Return the [X, Y] coordinate for the center point of the cell that contains the specified text.  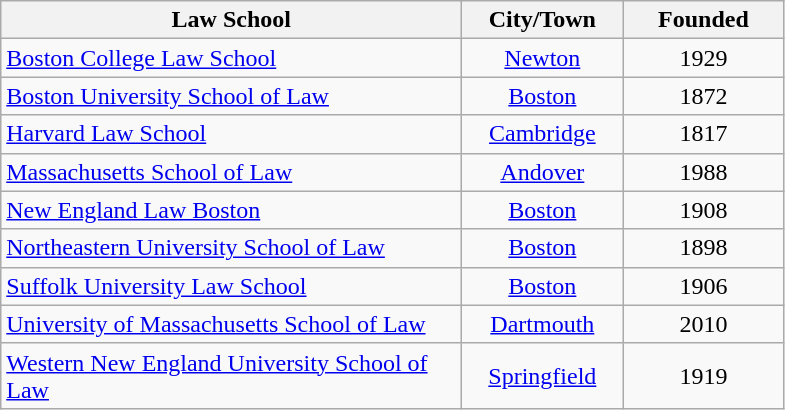
Springfield [542, 376]
1817 [704, 134]
1908 [704, 210]
Northeastern University School of Law [232, 248]
Dartmouth [542, 324]
2010 [704, 324]
1872 [704, 96]
Western New England University School of Law [232, 376]
1898 [704, 248]
Andover [542, 172]
1906 [704, 286]
Harvard Law School [232, 134]
Massachusetts School of Law [232, 172]
Cambridge [542, 134]
1919 [704, 376]
1988 [704, 172]
Suffolk University Law School [232, 286]
Boston College Law School [232, 58]
Founded [704, 20]
Law School [232, 20]
Newton [542, 58]
New England Law Boston [232, 210]
City/Town [542, 20]
University of Massachusetts School of Law [232, 324]
1929 [704, 58]
Boston University School of Law [232, 96]
